Identify which cell holds the provided text, then report its (x, y) central coordinate. 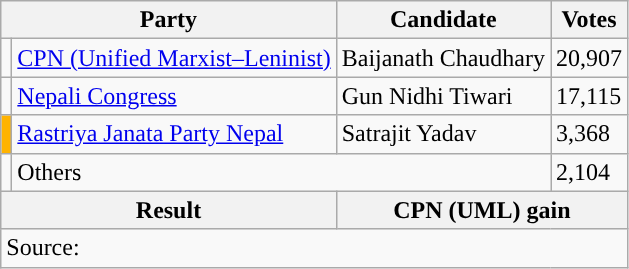
Satrajit Yadav (443, 134)
17,115 (590, 96)
Nepali Congress (174, 96)
Candidate (443, 20)
CPN (Unified Marxist–Leninist) (174, 58)
2,104 (590, 172)
Others (282, 172)
Result (168, 210)
Votes (590, 20)
Baijanath Chaudhary (443, 58)
CPN (UML) gain (482, 210)
Gun Nidhi Tiwari (443, 96)
Rastriya Janata Party Nepal (174, 134)
3,368 (590, 134)
Source: (314, 248)
Party (168, 20)
20,907 (590, 58)
